Scan for the cell matching the given text and deliver its [X, Y] coordinate at center. 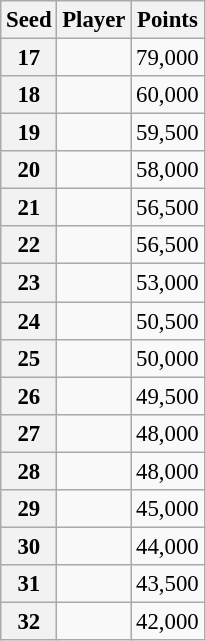
21 [29, 208]
32 [29, 621]
58,000 [168, 170]
24 [29, 321]
60,000 [168, 95]
29 [29, 509]
59,500 [168, 133]
42,000 [168, 621]
18 [29, 95]
53,000 [168, 283]
28 [29, 471]
19 [29, 133]
49,500 [168, 396]
Player [94, 20]
50,500 [168, 321]
45,000 [168, 509]
20 [29, 170]
26 [29, 396]
17 [29, 58]
Points [168, 20]
23 [29, 283]
27 [29, 433]
44,000 [168, 546]
79,000 [168, 58]
22 [29, 245]
50,000 [168, 358]
25 [29, 358]
30 [29, 546]
43,500 [168, 584]
31 [29, 584]
Seed [29, 20]
